Return the [x, y] coordinate for the center point of the cell that contains the specified text.  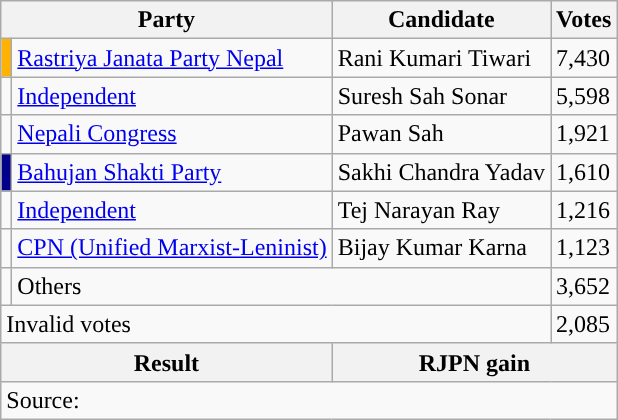
Source: [309, 400]
1,610 [584, 172]
2,085 [584, 324]
Sakhi Chandra Yadav [441, 172]
Pawan Sah [441, 134]
1,123 [584, 248]
CPN (Unified Marxist-Leninist) [172, 248]
Bahujan Shakti Party [172, 172]
Rastriya Janata Party Nepal [172, 58]
Candidate [441, 20]
7,430 [584, 58]
Suresh Sah Sonar [441, 96]
Nepali Congress [172, 134]
Rani Kumari Tiwari [441, 58]
Votes [584, 20]
Party [166, 20]
Tej Narayan Ray [441, 210]
1,921 [584, 134]
Invalid votes [276, 324]
Others [282, 286]
Result [166, 362]
1,216 [584, 210]
Bijay Kumar Karna [441, 248]
5,598 [584, 96]
RJPN gain [474, 362]
3,652 [584, 286]
